Determine the [X, Y] coordinate at the center of the cell enclosing the given text.  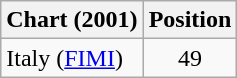
Position [190, 20]
Chart (2001) [72, 20]
Italy (FIMI) [72, 58]
49 [190, 58]
